Detect which cell encompasses the target text, then output its (X, Y) center coordinate. 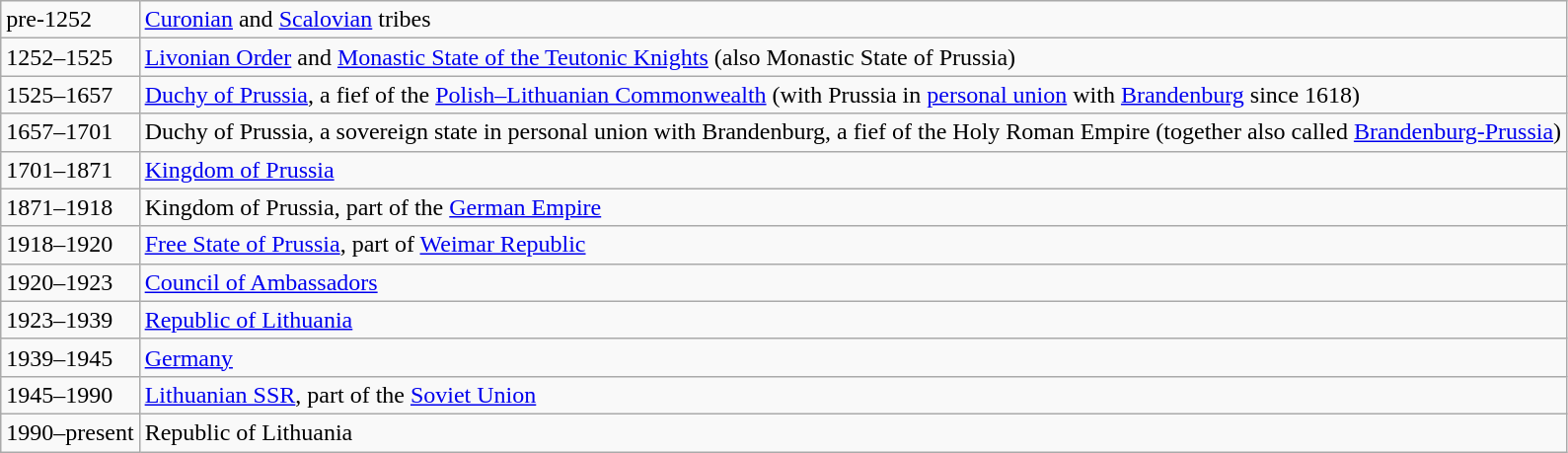
pre-1252 (70, 20)
1525–1657 (70, 95)
Duchy of Prussia, a sovereign state in personal union with Brandenburg, a fief of the Holy Roman Empire (together also called Brandenburg-Prussia) (853, 132)
Livonian Order and Monastic State of the Teutonic Knights (also Monastic State of Prussia) (853, 57)
Curonian and Scalovian tribes (853, 20)
1701–1871 (70, 170)
1657–1701 (70, 132)
1871–1918 (70, 207)
1990–present (70, 432)
Kingdom of Prussia, part of the German Empire (853, 207)
Kingdom of Prussia (853, 170)
1945–1990 (70, 395)
Council of Ambassadors (853, 282)
Lithuanian SSR, part of the Soviet Union (853, 395)
Germany (853, 357)
1923–1939 (70, 320)
1252–1525 (70, 57)
1939–1945 (70, 357)
1918–1920 (70, 245)
Free State of Prussia, part of Weimar Republic (853, 245)
1920–1923 (70, 282)
Duchy of Prussia, a fief of the Polish–Lithuanian Commonwealth (with Prussia in personal union with Brandenburg since 1618) (853, 95)
